Scan for the cell matching the given text and deliver its (x, y) coordinate at center. 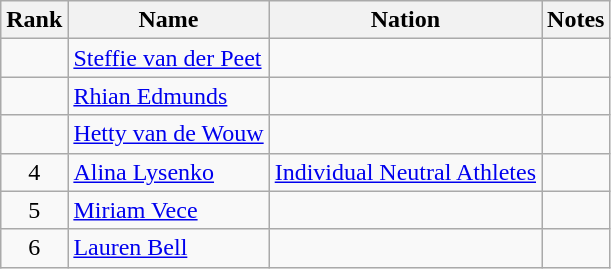
Rhian Edmunds (168, 96)
Steffie van der Peet (168, 58)
Name (168, 20)
Nation (405, 20)
Miriam Vece (168, 210)
Individual Neutral Athletes (405, 172)
Lauren Bell (168, 248)
4 (34, 172)
Rank (34, 20)
Hetty van de Wouw (168, 134)
Notes (576, 20)
Alina Lysenko (168, 172)
5 (34, 210)
6 (34, 248)
